For the text-containing cell, return its midpoint in (X, Y) coordinate format. 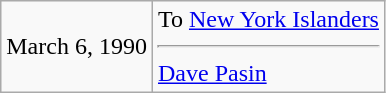
To New York IslandersDave Pasin (268, 47)
March 6, 1990 (77, 47)
